Pinpoint the cell where the given text exists, returning its [x, y] midpoint coordinate. 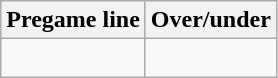
Pregame line [74, 20]
Over/under [210, 20]
